Identify which cell holds the provided text, then report its (X, Y) central coordinate. 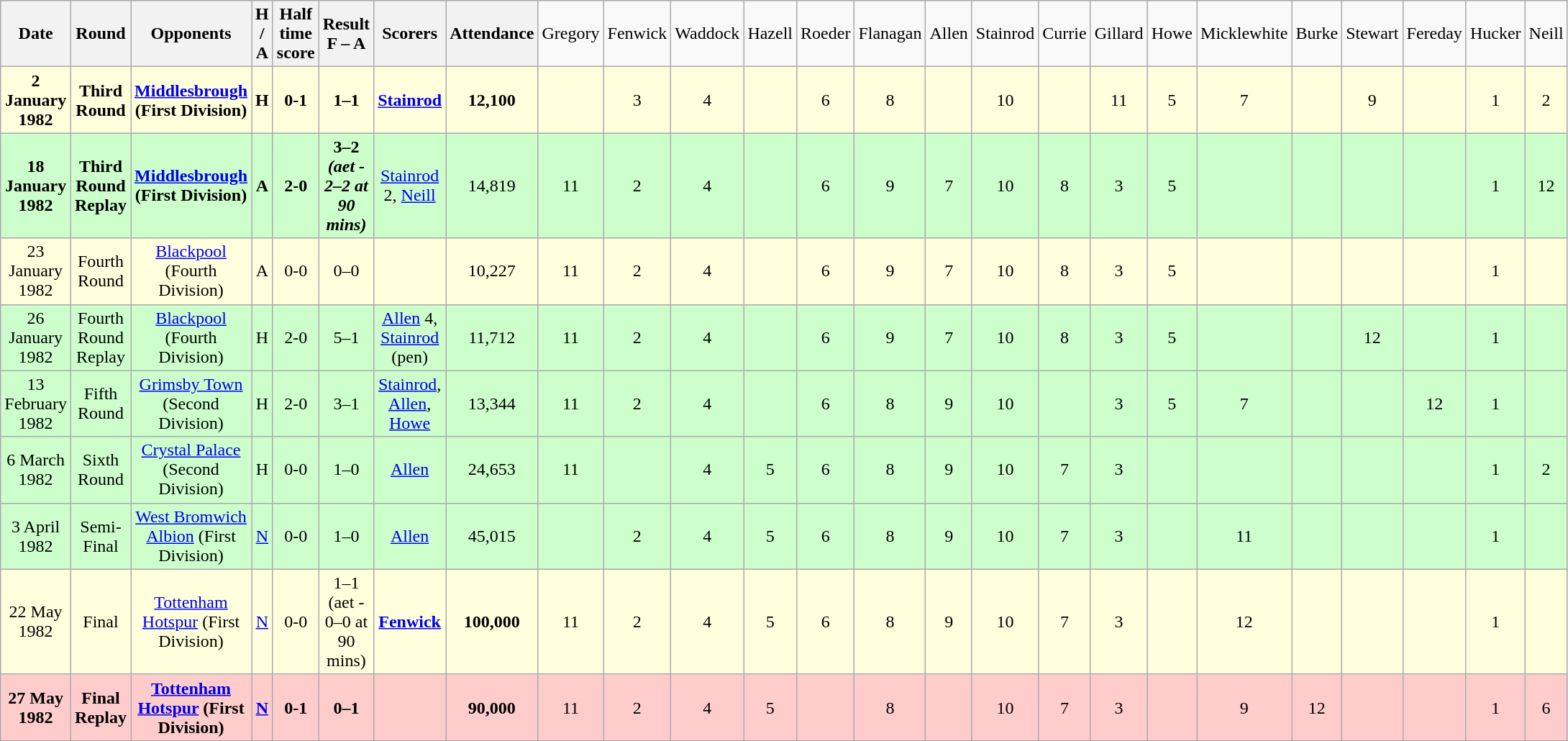
Burke (1317, 34)
27 May 1982 (36, 707)
10,227 (492, 271)
Stainrod, Allen, Howe (410, 404)
Fifth Round (101, 404)
Hazell (770, 34)
Semi-Final (101, 536)
12,100 (492, 100)
Howe (1172, 34)
Third Round (101, 100)
Currie (1065, 34)
11,712 (492, 337)
Gregory (571, 34)
23 January 1982 (36, 271)
H / A (263, 34)
Micklewhite (1244, 34)
West Bromwich Albion (First Division) (191, 536)
22 May 1982 (36, 622)
Sixth Round (101, 470)
Half time score (296, 34)
Final Replay (101, 707)
100,000 (492, 622)
Grimsby Town (Second Division) (191, 404)
Final (101, 622)
Fourth Round Replay (101, 337)
Waddock (708, 34)
Attendance (492, 34)
13 February 1982 (36, 404)
Stewart (1372, 34)
Roeder (826, 34)
Neill (1546, 34)
0–0 (346, 271)
Stainrod 2, Neill (410, 186)
ResultF – A (346, 34)
2 January 1982 (36, 100)
Opponents (191, 34)
0–1 (346, 707)
14,819 (492, 186)
3–1 (346, 404)
3–2 (aet - 2–2 at 90 mins) (346, 186)
Third Round Replay (101, 186)
1–1 (346, 100)
Hucker (1495, 34)
26 January 1982 (36, 337)
Crystal Palace (Second Division) (191, 470)
6 March 1982 (36, 470)
3 April 1982 (36, 536)
45,015 (492, 536)
5–1 (346, 337)
18 January 1982 (36, 186)
13,344 (492, 404)
Scorers (410, 34)
Flanagan (890, 34)
Fereday (1434, 34)
Date (36, 34)
90,000 (492, 707)
Fourth Round (101, 271)
Round (101, 34)
Allen 4, Stainrod (pen) (410, 337)
Gillard (1119, 34)
24,653 (492, 470)
1–1 (aet - 0–0 at 90 mins) (346, 622)
